Determine the (X, Y) coordinate at the center of the cell enclosing the given text.  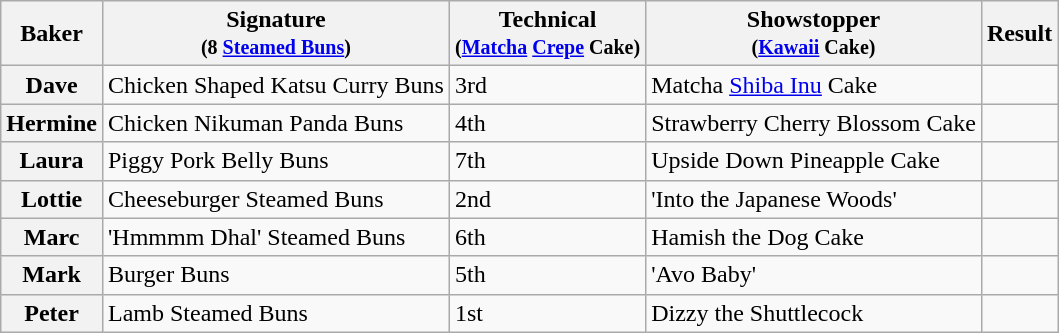
3rd (547, 85)
'Into the Japanese Woods' (814, 199)
Piggy Pork Belly Buns (276, 161)
Upside Down Pineapple Cake (814, 161)
Dave (52, 85)
'Avo Baby' (814, 275)
1st (547, 313)
Hamish the Dog Cake (814, 237)
4th (547, 123)
Technical(Matcha Crepe Cake) (547, 34)
6th (547, 237)
Lottie (52, 199)
Lamb Steamed Buns (276, 313)
Burger Buns (276, 275)
Laura (52, 161)
7th (547, 161)
'Hmmmm Dhal' Steamed Buns (276, 237)
Signature(8 Steamed Buns) (276, 34)
Marc (52, 237)
Showstopper(Kawaii Cake) (814, 34)
Matcha Shiba Inu Cake (814, 85)
Mark (52, 275)
Strawberry Cherry Blossom Cake (814, 123)
Result (1019, 34)
Baker (52, 34)
Chicken Nikuman Panda Buns (276, 123)
2nd (547, 199)
Cheeseburger Steamed Buns (276, 199)
Peter (52, 313)
5th (547, 275)
Dizzy the Shuttlecock (814, 313)
Chicken Shaped Katsu Curry Buns (276, 85)
Hermine (52, 123)
